Search for the cell housing the specified text and yield its (x, y) center coordinate. 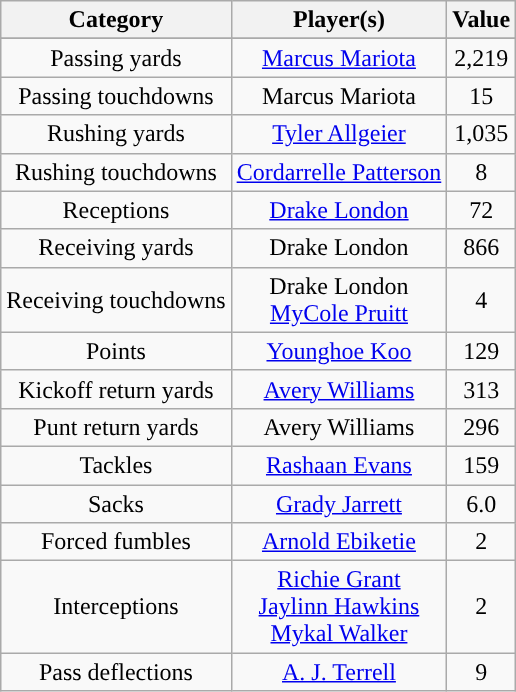
Category (116, 20)
Pass deflections (116, 672)
4 (482, 300)
Cordarrelle Patterson (339, 172)
Passing yards (116, 58)
15 (482, 96)
296 (482, 427)
Receiving touchdowns (116, 300)
9 (482, 672)
Drake LondonMyCole Pruitt (339, 300)
Forced fumbles (116, 542)
Receiving yards (116, 248)
8 (482, 172)
Sacks (116, 503)
129 (482, 351)
Kickoff return yards (116, 389)
72 (482, 210)
Points (116, 351)
Rushing yards (116, 134)
Tyler Allgeier (339, 134)
A. J. Terrell (339, 672)
Value (482, 20)
6.0 (482, 503)
Younghoe Koo (339, 351)
2,219 (482, 58)
Punt return yards (116, 427)
Receptions (116, 210)
866 (482, 248)
159 (482, 465)
Rushing touchdowns (116, 172)
1,035 (482, 134)
Rashaan Evans (339, 465)
Interceptions (116, 607)
Grady Jarrett (339, 503)
Player(s) (339, 20)
Arnold Ebiketie (339, 542)
Passing touchdowns (116, 96)
Tackles (116, 465)
Richie GrantJaylinn HawkinsMykal Walker (339, 607)
313 (482, 389)
